Return (x, y) of the center of cell containing provided text 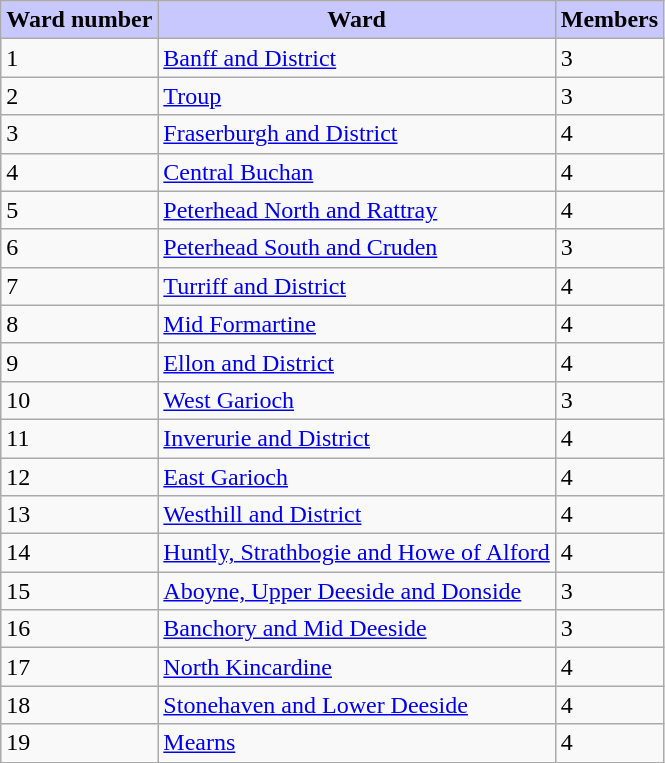
16 (80, 629)
9 (80, 362)
Mid Formartine (356, 324)
East Garioch (356, 477)
Banchory and Mid Deeside (356, 629)
15 (80, 591)
Westhill and District (356, 515)
Troup (356, 96)
2 (80, 96)
Banff and District (356, 58)
1 (80, 58)
Aboyne, Upper Deeside and Donside (356, 591)
North Kincardine (356, 667)
19 (80, 743)
Ward number (80, 20)
8 (80, 324)
11 (80, 438)
Inverurie and District (356, 438)
Central Buchan (356, 172)
17 (80, 667)
6 (80, 248)
Mearns (356, 743)
Turriff and District (356, 286)
7 (80, 286)
Stonehaven and Lower Deeside (356, 705)
18 (80, 705)
Huntly, Strathbogie and Howe of Alford (356, 553)
Fraserburgh and District (356, 134)
Members (609, 20)
West Garioch (356, 400)
13 (80, 515)
Peterhead South and Cruden (356, 248)
Ward (356, 20)
14 (80, 553)
12 (80, 477)
Ellon and District (356, 362)
5 (80, 210)
Peterhead North and Rattray (356, 210)
10 (80, 400)
